Detect which cell encompasses the target text, then output its [X, Y] center coordinate. 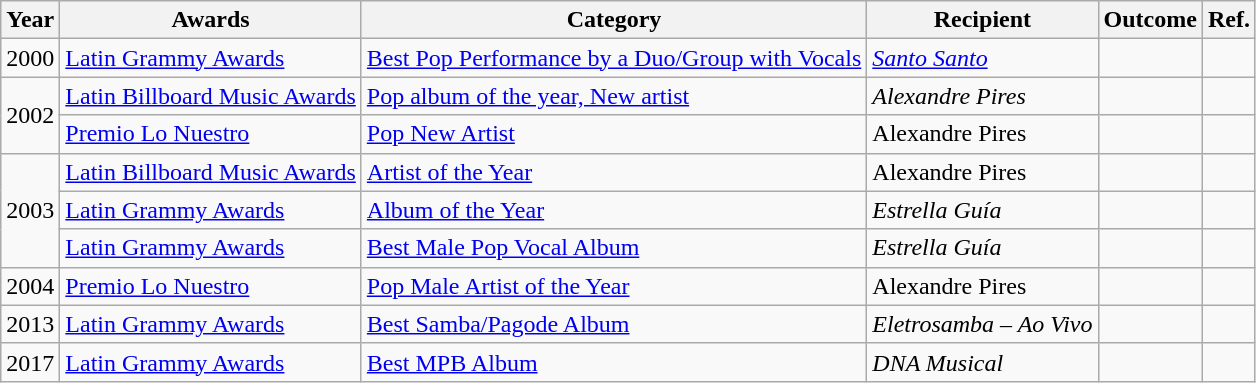
Album of the Year [614, 210]
Year [30, 20]
DNA Musical [982, 362]
Artist of the Year [614, 172]
Pop album of the year, New artist [614, 96]
Awards [211, 20]
2017 [30, 362]
Best Male Pop Vocal Album [614, 248]
2004 [30, 286]
Outcome [1150, 20]
2002 [30, 115]
Best Pop Performance by a Duo/Group with Vocals [614, 58]
Ref. [1228, 20]
Pop New Artist [614, 134]
Santo Santo [982, 58]
2000 [30, 58]
Category [614, 20]
Pop Male Artist of the Year [614, 286]
Best Samba/Pagode Album [614, 324]
Eletrosamba – Ao Vivo [982, 324]
2013 [30, 324]
2003 [30, 210]
Best MPB Album [614, 362]
Recipient [982, 20]
